Search for the cell housing the specified text and yield its (x, y) center coordinate. 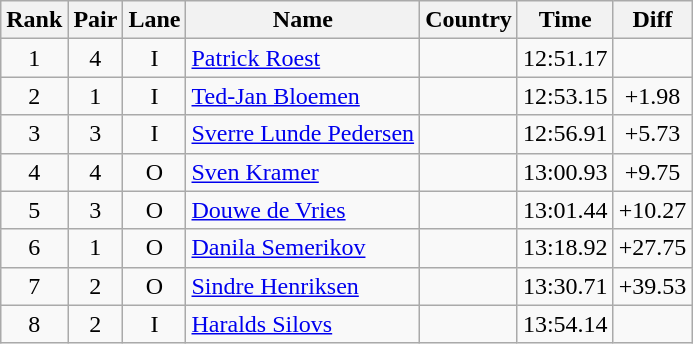
Time (565, 20)
Diff (652, 20)
7 (34, 286)
13:18.92 (565, 248)
+9.75 (652, 172)
Douwe de Vries (303, 210)
Danila Semerikov (303, 248)
8 (34, 324)
+10.27 (652, 210)
+5.73 (652, 134)
12:53.15 (565, 96)
Sverre Lunde Pedersen (303, 134)
Lane (154, 20)
5 (34, 210)
Haralds Silovs (303, 324)
Sven Kramer (303, 172)
Ted-Jan Bloemen (303, 96)
12:51.17 (565, 58)
6 (34, 248)
13:01.44 (565, 210)
Sindre Henriksen (303, 286)
Rank (34, 20)
Pair (96, 20)
+27.75 (652, 248)
13:00.93 (565, 172)
+39.53 (652, 286)
+1.98 (652, 96)
Name (303, 20)
13:30.71 (565, 286)
Country (469, 20)
Patrick Roest (303, 58)
13:54.14 (565, 324)
12:56.91 (565, 134)
